For the text-containing cell, return its midpoint in [x, y] coordinate format. 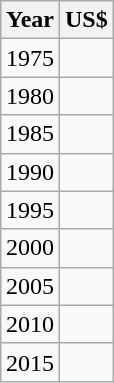
US$ [87, 20]
2005 [30, 286]
2015 [30, 362]
1975 [30, 58]
2010 [30, 324]
1980 [30, 96]
1995 [30, 210]
1990 [30, 172]
Year [30, 20]
1985 [30, 134]
2000 [30, 248]
